Determine the (X, Y) coordinate at the center of the cell enclosing the given text.  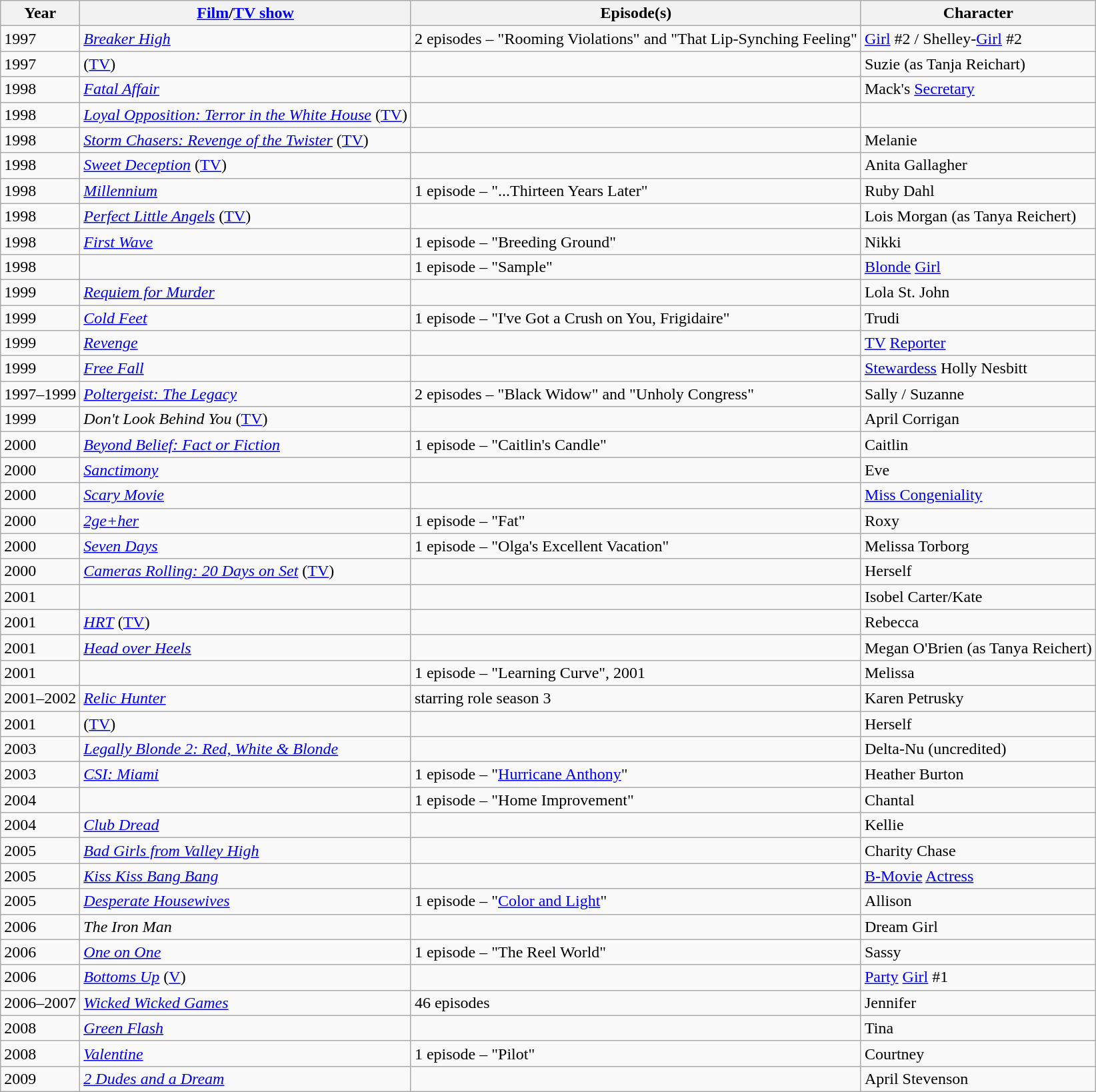
1 episode – "Caitlin's Candle" (636, 445)
1 episode – "Learning Curve", 2001 (636, 673)
Film/TV show (245, 13)
TV Reporter (978, 343)
Allison (978, 901)
Year (40, 13)
1 episode – "Breeding Ground" (636, 241)
B-Movie Actress (978, 876)
Sweet Deception (TV) (245, 165)
Fatal Affair (245, 89)
46 episodes (636, 1003)
Kellie (978, 825)
Trudi (978, 318)
Isobel Carter/Kate (978, 597)
Perfect Little Angels (TV) (245, 216)
Revenge (245, 343)
2009 (40, 1079)
Karen Petrusky (978, 698)
Melanie (978, 140)
Jennifer (978, 1003)
1 episode – "The Reel World" (636, 952)
Wicked Wicked Games (245, 1003)
1 episode – "Sample" (636, 267)
Heather Burton (978, 775)
1 episode – "Home Improvement" (636, 800)
Anita Gallagher (978, 165)
Lois Morgan (as Tanya Reichert) (978, 216)
Chantal (978, 800)
Valentine (245, 1053)
Suzie (as Tanja Reichart) (978, 64)
Sanctimony (245, 470)
Miss Congeniality (978, 495)
Lola St. John (978, 292)
Megan O'Brien (as Tanya Reichert) (978, 647)
Free Fall (245, 369)
April Corrigan (978, 419)
Girl #2 / Shelley-Girl #2 (978, 39)
Storm Chasers: Revenge of the Twister (TV) (245, 140)
Legally Blonde 2: Red, White & Blonde (245, 749)
Ruby Dahl (978, 191)
Sally / Suzanne (978, 394)
Seven Days (245, 546)
2ge+her (245, 521)
Dream Girl (978, 927)
Rebecca (978, 622)
2 Dudes and a Dream (245, 1079)
Bottoms Up (V) (245, 977)
Episode(s) (636, 13)
Loyal Opposition: Terror in the White House (TV) (245, 115)
Character (978, 13)
1 episode – "Olga's Excellent Vacation" (636, 546)
Delta-Nu (uncredited) (978, 749)
Melissa Torborg (978, 546)
starring role season 3 (636, 698)
Blonde Girl (978, 267)
Relic Hunter (245, 698)
2001–2002 (40, 698)
2006–2007 (40, 1003)
1 episode – "Pilot" (636, 1053)
Party Girl #1 (978, 977)
Beyond Belief: Fact or Fiction (245, 445)
1 episode – "Fat" (636, 521)
Millennium (245, 191)
1 episode – "I've Got a Crush on You, Frigidaire" (636, 318)
April Stevenson (978, 1079)
Desperate Housewives (245, 901)
Cameras Rolling: 20 Days on Set (TV) (245, 571)
Poltergeist: The Legacy (245, 394)
CSI: Miami (245, 775)
First Wave (245, 241)
1997–1999 (40, 394)
Bad Girls from Valley High (245, 851)
Melissa (978, 673)
1 episode – "Hurricane Anthony" (636, 775)
Charity Chase (978, 851)
One on One (245, 952)
The Iron Man (245, 927)
1 episode – "Color and Light" (636, 901)
Mack's Secretary (978, 89)
Club Dread (245, 825)
Cold Feet (245, 318)
Breaker High (245, 39)
Courtney (978, 1053)
Caitlin (978, 445)
Scary Movie (245, 495)
Tina (978, 1028)
Roxy (978, 521)
Kiss Kiss Bang Bang (245, 876)
1 episode – "...Thirteen Years Later" (636, 191)
HRT (TV) (245, 622)
Head over Heels (245, 647)
2 episodes – "Rooming Violations" and "That Lip-Synching Feeling" (636, 39)
2 episodes – "Black Widow" and "Unholy Congress" (636, 394)
Sassy (978, 952)
Stewardess Holly Nesbitt (978, 369)
Don't Look Behind You (TV) (245, 419)
Eve (978, 470)
Nikki (978, 241)
Requiem for Murder (245, 292)
Green Flash (245, 1028)
